Pinpoint the cell where the given text exists, returning its (X, Y) midpoint coordinate. 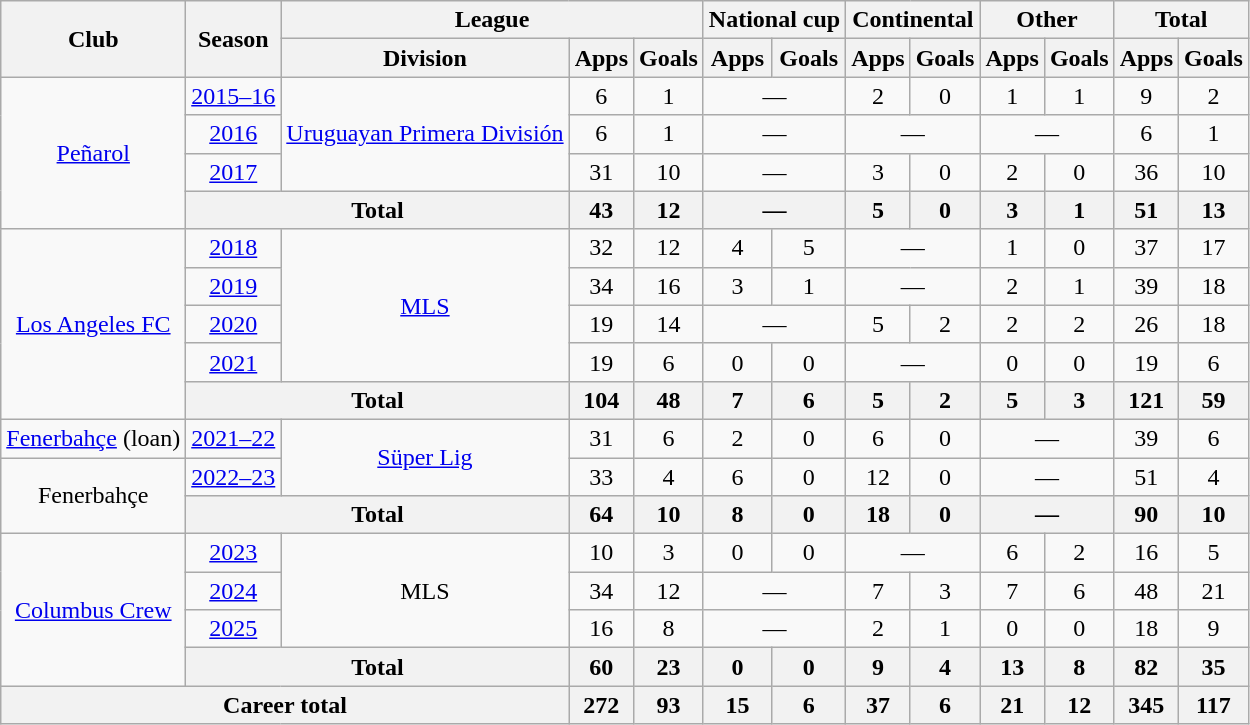
15 (737, 705)
Columbus Crew (94, 610)
Continental (913, 20)
64 (601, 515)
14 (669, 324)
2017 (234, 172)
23 (669, 667)
35 (1214, 667)
2019 (234, 286)
2018 (234, 248)
2015–16 (234, 96)
82 (1146, 667)
Uruguayan Primera División (425, 134)
272 (601, 705)
Other (1047, 20)
2020 (234, 324)
17 (1214, 248)
2016 (234, 134)
345 (1146, 705)
Süper Lig (425, 457)
117 (1214, 705)
104 (601, 400)
2025 (234, 629)
Fenerbahçe (94, 496)
League (492, 20)
2021–22 (234, 438)
Fenerbahçe (loan) (94, 438)
43 (601, 210)
2023 (234, 553)
59 (1214, 400)
Season (234, 39)
36 (1146, 172)
Los Angeles FC (94, 324)
33 (601, 477)
93 (669, 705)
Career total (285, 705)
National cup (774, 20)
121 (1146, 400)
Club (94, 39)
Division (425, 58)
2022–23 (234, 477)
32 (601, 248)
2021 (234, 362)
26 (1146, 324)
60 (601, 667)
90 (1146, 515)
Peñarol (94, 153)
2024 (234, 591)
